Detect which cell encompasses the target text, then output its [X, Y] center coordinate. 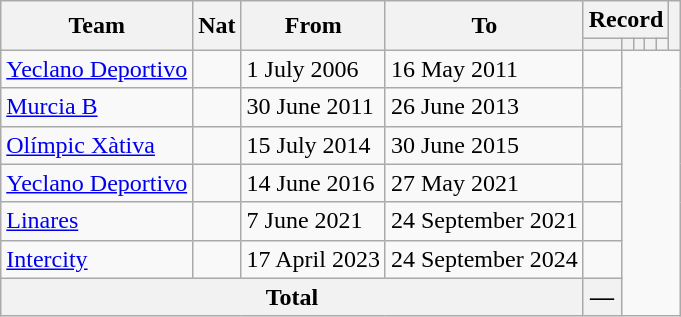
15 July 2014 [313, 145]
30 June 2011 [313, 107]
Intercity [97, 259]
Record [626, 20]
Murcia B [97, 107]
7 June 2021 [313, 221]
Olímpic Xàtiva [97, 145]
17 April 2023 [313, 259]
16 May 2011 [484, 69]
1 July 2006 [313, 69]
Nat [217, 26]
24 September 2024 [484, 259]
Linares [97, 221]
To [484, 26]
— [602, 297]
14 June 2016 [313, 183]
From [313, 26]
27 May 2021 [484, 183]
24 September 2021 [484, 221]
30 June 2015 [484, 145]
26 June 2013 [484, 107]
Total [292, 297]
Team [97, 26]
